Find where the given text appears and provide that cell's center as (x, y) coordinate. 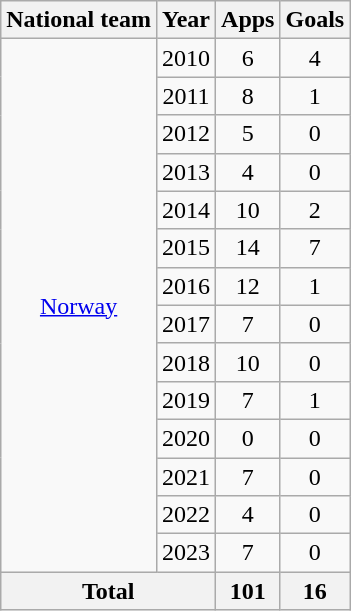
14 (248, 248)
Goals (315, 20)
2019 (186, 400)
Year (186, 20)
Norway (79, 306)
12 (248, 286)
2022 (186, 515)
2017 (186, 324)
2016 (186, 286)
National team (79, 20)
5 (248, 134)
Total (108, 591)
2021 (186, 477)
16 (315, 591)
2015 (186, 248)
101 (248, 591)
2 (315, 210)
2018 (186, 362)
2020 (186, 438)
2014 (186, 210)
2023 (186, 553)
8 (248, 96)
Apps (248, 20)
2010 (186, 58)
2011 (186, 96)
2013 (186, 172)
2012 (186, 134)
6 (248, 58)
